Output the (x, y) coordinate of the center of the cell containing the given text.  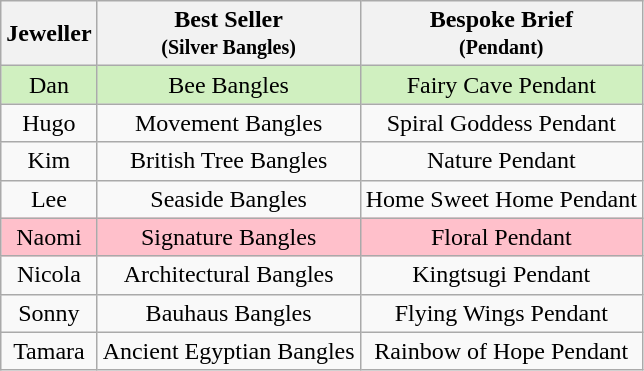
Kim (49, 161)
British Tree Bangles (228, 161)
Tamara (49, 351)
Seaside Bangles (228, 199)
Rainbow of Hope Pendant (501, 351)
Sonny (49, 313)
Jeweller (49, 34)
Spiral Goddess Pendant (501, 123)
Signature Bangles (228, 237)
Nature Pendant (501, 161)
Dan (49, 85)
Hugo (49, 123)
Flying Wings Pendant (501, 313)
Best Seller(Silver Bangles) (228, 34)
Ancient Egyptian Bangles (228, 351)
Nicola (49, 275)
Bee Bangles (228, 85)
Kingtsugi Pendant (501, 275)
Lee (49, 199)
Fairy Cave Pendant (501, 85)
Home Sweet Home Pendant (501, 199)
Architectural Bangles (228, 275)
Bauhaus Bangles (228, 313)
Bespoke Brief(Pendant) (501, 34)
Floral Pendant (501, 237)
Movement Bangles (228, 123)
Naomi (49, 237)
